Detect which cell encompasses the target text, then output its (x, y) center coordinate. 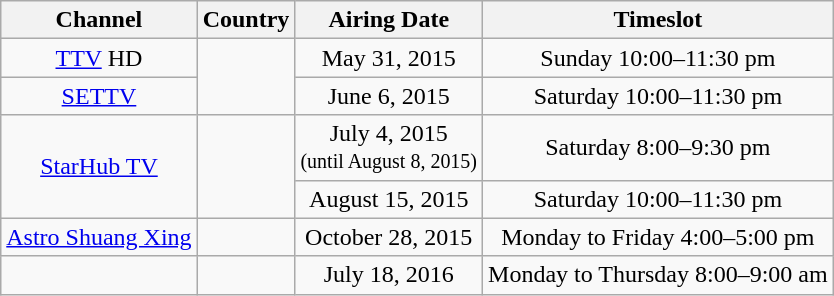
Channel (99, 20)
May 31, 2015 (389, 58)
Monday to Thursday 8:00–9:00 am (658, 275)
August 15, 2015 (389, 199)
Timeslot (658, 20)
July 4, 2015(until August 8, 2015) (389, 148)
SETTV (99, 96)
Astro Shuang Xing (99, 237)
Airing Date (389, 20)
Monday to Friday 4:00–5:00 pm (658, 237)
July 18, 2016 (389, 275)
October 28, 2015 (389, 237)
TTV HD (99, 58)
June 6, 2015 (389, 96)
Saturday 8:00–9:30 pm (658, 148)
Sunday 10:00–11:30 pm (658, 58)
StarHub TV (99, 166)
Country (246, 20)
